Determine the (X, Y) coordinate at the center of the cell enclosing the given text.  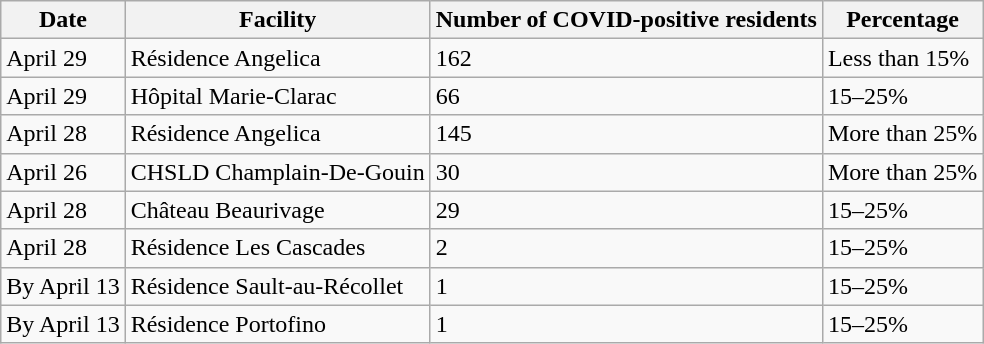
66 (626, 96)
30 (626, 172)
162 (626, 58)
29 (626, 210)
Date (63, 20)
April 26 (63, 172)
Résidence Sault-au-Récollet (278, 286)
Less than 15% (902, 58)
Château Beaurivage (278, 210)
Facility (278, 20)
Number of COVID-positive residents (626, 20)
Percentage (902, 20)
Résidence Les Cascades (278, 248)
Résidence Portofino (278, 324)
Hôpital Marie-Clarac (278, 96)
145 (626, 134)
2 (626, 248)
CHSLD Champlain-De-Gouin (278, 172)
